Search for the cell housing the specified text and yield its [x, y] center coordinate. 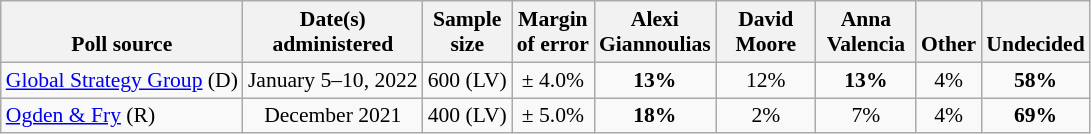
Undecided [1035, 32]
Global Strategy Group (D) [122, 80]
December 2021 [333, 116]
Other [948, 32]
Ogden & Fry (R) [122, 116]
Marginof error [553, 32]
69% [1035, 116]
7% [866, 116]
2% [766, 116]
Samplesize [468, 32]
AlexiGiannoulias [655, 32]
600 (LV) [468, 80]
± 5.0% [553, 116]
DavidMoore [766, 32]
AnnaValencia [866, 32]
January 5–10, 2022 [333, 80]
Date(s)administered [333, 32]
58% [1035, 80]
Poll source [122, 32]
18% [655, 116]
400 (LV) [468, 116]
± 4.0% [553, 80]
12% [766, 80]
